Identify which cell holds the provided text, then report its (X, Y) central coordinate. 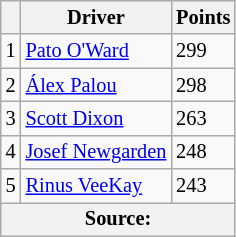
Source: (118, 219)
Driver (96, 17)
Rinus VeeKay (96, 186)
298 (203, 85)
Points (203, 17)
Pato O'Ward (96, 51)
299 (203, 51)
Álex Palou (96, 85)
1 (11, 51)
248 (203, 152)
3 (11, 118)
243 (203, 186)
Scott Dixon (96, 118)
5 (11, 186)
4 (11, 152)
263 (203, 118)
2 (11, 85)
Josef Newgarden (96, 152)
